Extract the (X, Y) coordinate from the center of the cell holding the provided text.  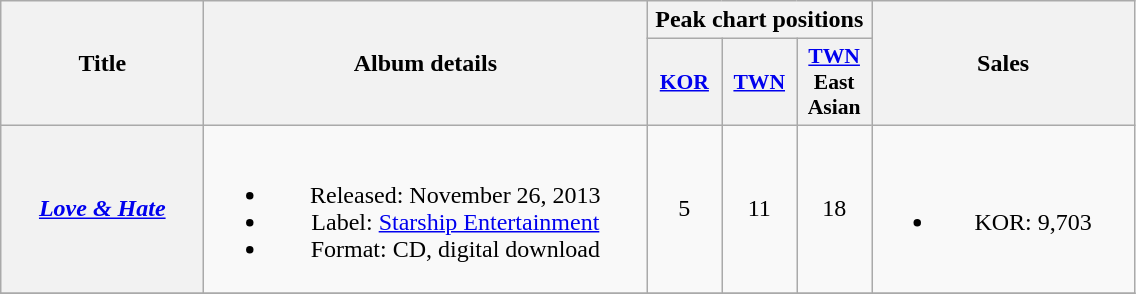
Love & Hate (102, 208)
Sales (1004, 64)
Released: November 26, 2013Label: Starship EntertainmentFormat: CD, digital download (426, 208)
11 (760, 208)
KOR: 9,703 (1004, 208)
KOR (684, 82)
Album details (426, 64)
5 (684, 208)
TWN East Asian (834, 82)
Peak chart positions (760, 20)
18 (834, 208)
TWN (760, 82)
Title (102, 64)
